Return the [x, y] coordinate for the center point of the cell that contains the specified text.  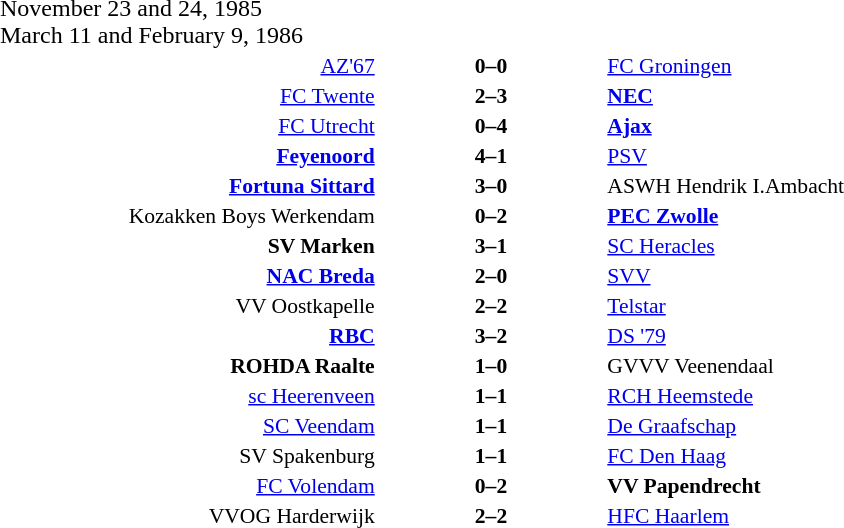
4–1 [492, 156]
3–1 [492, 246]
0–0 [492, 66]
2–0 [492, 276]
0–4 [492, 126]
2–2 [492, 306]
3–0 [492, 186]
3–2 [492, 336]
1–0 [492, 366]
2–3 [492, 96]
